Return (x, y) of the center of cell containing provided text 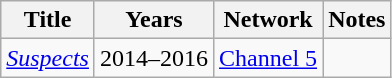
2014–2016 (154, 58)
Channel 5 (268, 58)
Years (154, 20)
Title (48, 20)
Network (268, 20)
Suspects (48, 58)
Notes (357, 20)
